Determine the (X, Y) coordinate at the center of the cell enclosing the given text.  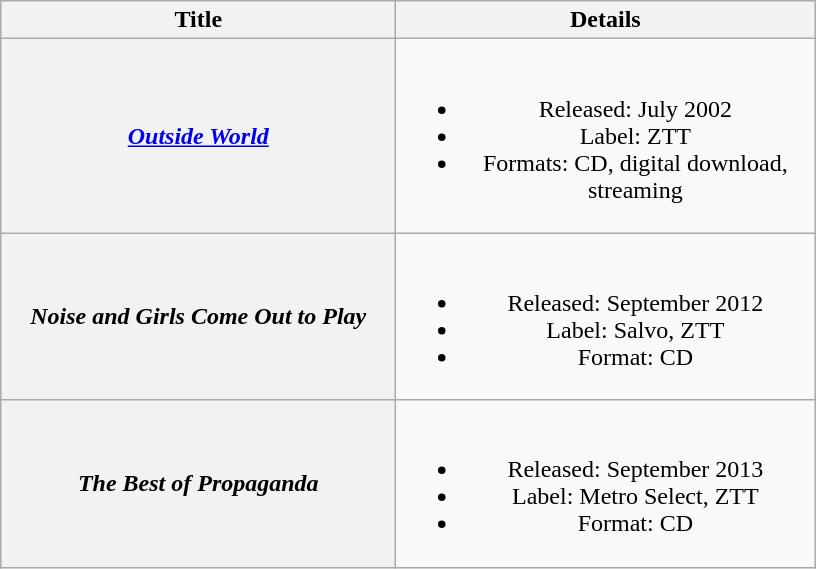
Outside World (198, 136)
Released: September 2012Label: Salvo, ZTTFormat: CD (606, 316)
Details (606, 20)
The Best of Propaganda (198, 484)
Released: September 2013Label: Metro Select, ZTTFormat: CD (606, 484)
Released: July 2002Label: ZTTFormats: CD, digital download, streaming (606, 136)
Title (198, 20)
Noise and Girls Come Out to Play (198, 316)
